For the text-containing cell, return its midpoint in (X, Y) coordinate format. 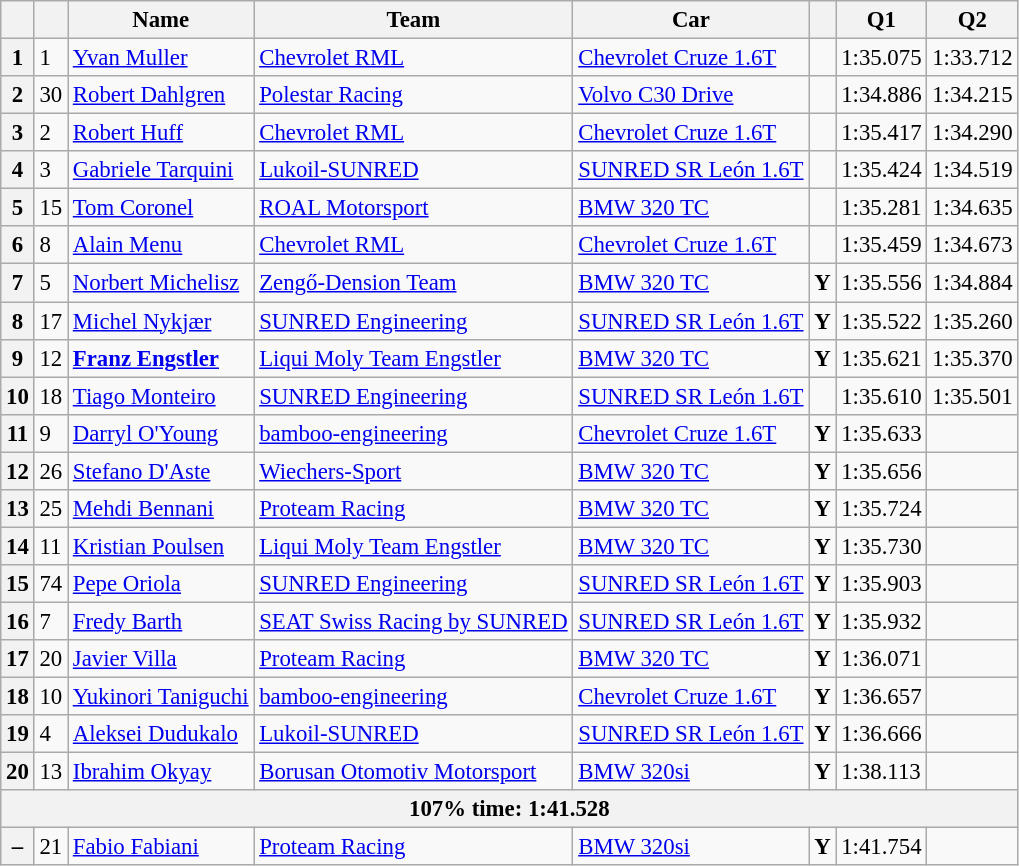
1:35.556 (882, 283)
1:34.886 (882, 95)
1:34.884 (972, 283)
SEAT Swiss Racing by SUNRED (414, 621)
Name (161, 20)
1:35.424 (882, 170)
1:35.417 (882, 133)
ROAL Motorsport (414, 208)
Norbert Michelisz (161, 283)
Fredy Barth (161, 621)
Q1 (882, 20)
Tom Coronel (161, 208)
1:35.656 (882, 471)
21 (50, 847)
1:35.522 (882, 321)
1:34.519 (972, 170)
1:34.215 (972, 95)
1:34.635 (972, 208)
Gabriele Tarquini (161, 170)
Aleksei Dudukalo (161, 734)
Tiago Monteiro (161, 396)
19 (18, 734)
Borusan Otomotiv Motorsport (414, 772)
Q2 (972, 20)
74 (50, 584)
26 (50, 471)
1:41.754 (882, 847)
1:33.712 (972, 58)
25 (50, 509)
1:36.666 (882, 734)
Stefano D'Aste (161, 471)
16 (18, 621)
1:35.260 (972, 321)
1:35.633 (882, 433)
1:35.730 (882, 546)
1:35.075 (882, 58)
1:35.370 (972, 358)
Wiechers-Sport (414, 471)
14 (18, 546)
1:34.290 (972, 133)
Alain Menu (161, 245)
– (18, 847)
1:35.459 (882, 245)
Mehdi Bennani (161, 509)
1:36.071 (882, 659)
Kristian Poulsen (161, 546)
1:35.903 (882, 584)
1:35.932 (882, 621)
Zengő-Dension Team (414, 283)
1:35.724 (882, 509)
Franz Engstler (161, 358)
1:34.673 (972, 245)
Team (414, 20)
Ibrahim Okyay (161, 772)
Michel Nykjær (161, 321)
Darryl O'Young (161, 433)
1:35.610 (882, 396)
1:36.657 (882, 697)
1:35.501 (972, 396)
Yvan Muller (161, 58)
Yukinori Taniguchi (161, 697)
30 (50, 95)
1:38.113 (882, 772)
Car (691, 20)
Robert Huff (161, 133)
Fabio Fabiani (161, 847)
Volvo C30 Drive (691, 95)
107% time: 1:41.528 (510, 809)
6 (18, 245)
Polestar Racing (414, 95)
1:35.621 (882, 358)
1:35.281 (882, 208)
Robert Dahlgren (161, 95)
Pepe Oriola (161, 584)
Javier Villa (161, 659)
